Detect which cell encompasses the target text, then output its (x, y) center coordinate. 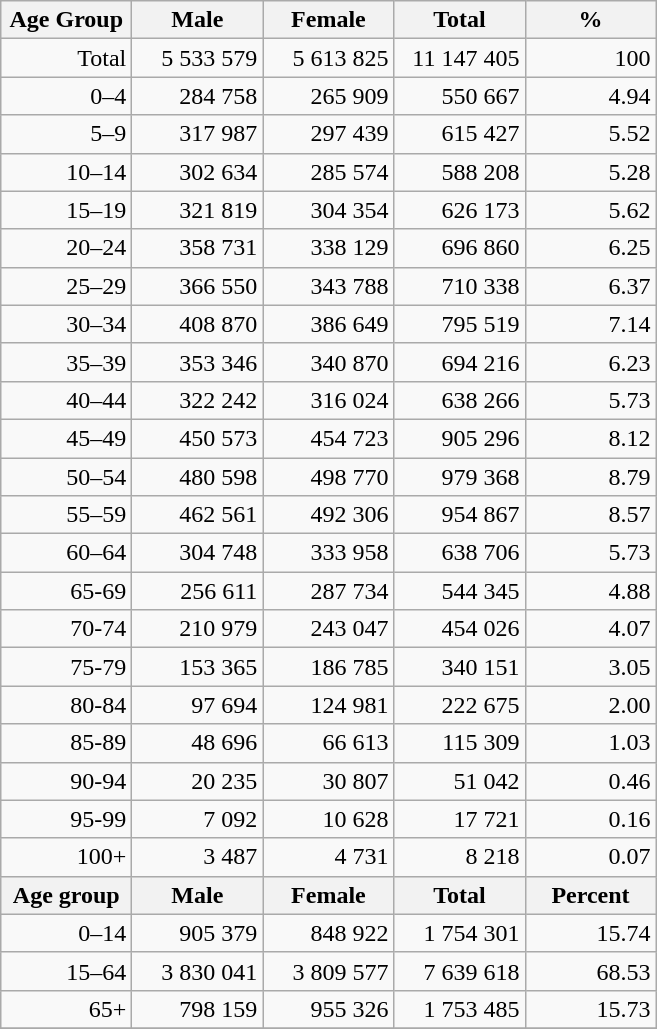
955 326 (328, 1009)
798 159 (198, 1009)
3 809 577 (328, 971)
85-89 (66, 743)
Age group (66, 895)
480 598 (198, 477)
222 675 (460, 705)
615 427 (460, 134)
17 721 (460, 819)
50–54 (66, 477)
696 860 (460, 248)
68.53 (590, 971)
6.23 (590, 362)
Percent (590, 895)
498 770 (328, 477)
4 731 (328, 857)
954 867 (460, 515)
1.03 (590, 743)
408 870 (198, 324)
35–39 (66, 362)
20–24 (66, 248)
462 561 (198, 515)
5 533 579 (198, 58)
284 758 (198, 96)
3.05 (590, 667)
3 487 (198, 857)
304 354 (328, 210)
1 753 485 (460, 1009)
0.16 (590, 819)
55–59 (66, 515)
316 024 (328, 400)
60–64 (66, 553)
8 218 (460, 857)
15–64 (66, 971)
0.07 (590, 857)
243 047 (328, 629)
0–14 (66, 933)
115 309 (460, 743)
210 979 (198, 629)
48 696 (198, 743)
5–9 (66, 134)
100 (590, 58)
75-79 (66, 667)
322 242 (198, 400)
285 574 (328, 172)
40–44 (66, 400)
4.07 (590, 629)
588 208 (460, 172)
95-99 (66, 819)
11 147 405 (460, 58)
638 266 (460, 400)
1 754 301 (460, 933)
638 706 (460, 553)
186 785 (328, 667)
97 694 (198, 705)
979 368 (460, 477)
321 819 (198, 210)
795 519 (460, 324)
454 723 (328, 438)
338 129 (328, 248)
124 981 (328, 705)
30 807 (328, 781)
343 788 (328, 286)
4.88 (590, 591)
45–49 (66, 438)
340 870 (328, 362)
70-74 (66, 629)
905 379 (198, 933)
8.57 (590, 515)
2.00 (590, 705)
7 092 (198, 819)
90-94 (66, 781)
340 151 (460, 667)
333 958 (328, 553)
358 731 (198, 248)
0.46 (590, 781)
5.52 (590, 134)
65-69 (66, 591)
25–29 (66, 286)
694 216 (460, 362)
366 550 (198, 286)
256 611 (198, 591)
492 306 (328, 515)
454 026 (460, 629)
302 634 (198, 172)
30–34 (66, 324)
66 613 (328, 743)
10–14 (66, 172)
287 734 (328, 591)
304 748 (198, 553)
100+ (66, 857)
5.28 (590, 172)
% (590, 20)
450 573 (198, 438)
544 345 (460, 591)
5 613 825 (328, 58)
3 830 041 (198, 971)
10 628 (328, 819)
8.12 (590, 438)
65+ (66, 1009)
386 649 (328, 324)
4.94 (590, 96)
20 235 (198, 781)
6.25 (590, 248)
8.79 (590, 477)
5.62 (590, 210)
710 338 (460, 286)
626 173 (460, 210)
153 365 (198, 667)
550 667 (460, 96)
Age Group (66, 20)
848 922 (328, 933)
7 639 618 (460, 971)
905 296 (460, 438)
6.37 (590, 286)
7.14 (590, 324)
51 042 (460, 781)
297 439 (328, 134)
0–4 (66, 96)
265 909 (328, 96)
353 346 (198, 362)
80-84 (66, 705)
15.73 (590, 1009)
15.74 (590, 933)
15–19 (66, 210)
317 987 (198, 134)
